Pinpoint the cell where the given text exists, returning its [X, Y] midpoint coordinate. 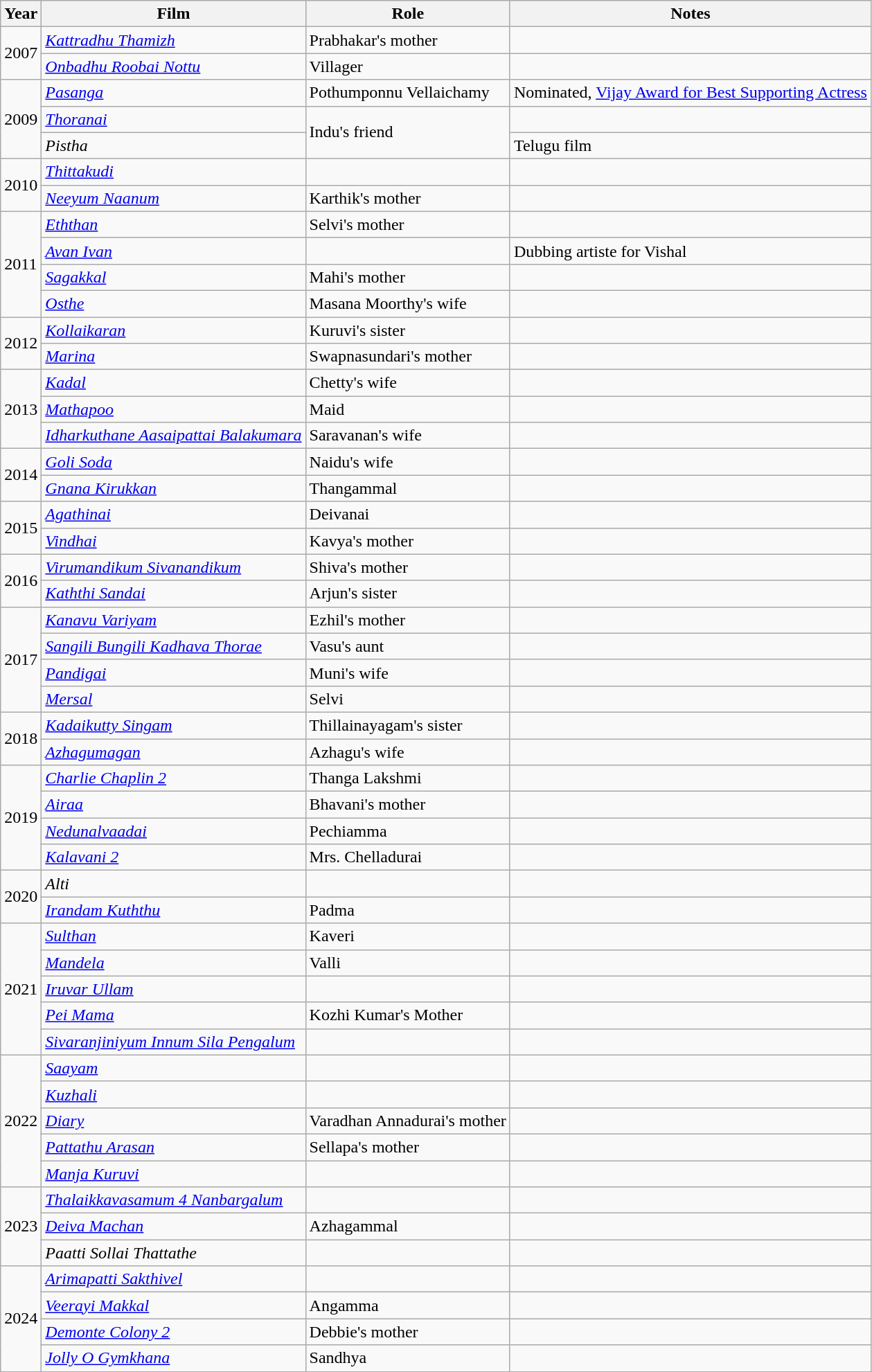
Alti [173, 884]
2023 [21, 1227]
Avan Ivan [173, 251]
Mersal [173, 699]
Idharkuthane Aasaipattai Balakumara [173, 436]
Kaththi Sandai [173, 594]
Prabhakar's mother [407, 40]
Jolly O Gymkhana [173, 1358]
2020 [21, 897]
Demonte Colony 2 [173, 1332]
Swapnasundari's mother [407, 357]
Mahi's mother [407, 277]
Sagakkal [173, 277]
Naidu's wife [407, 462]
Selvi [407, 699]
Neeyum Naanum [173, 198]
Padma [407, 910]
Kadal [173, 383]
Onbadhu Roobai Nottu [173, 66]
Irandam Kuththu [173, 910]
Pattathu Arasan [173, 1147]
Manja Kuruvi [173, 1174]
Varadhan Annadurai's mother [407, 1121]
2010 [21, 185]
Muni's wife [407, 672]
Gnana Kirukkan [173, 488]
Shiva's mother [407, 567]
Agathinai [173, 515]
Pechiamma [407, 831]
Pandigai [173, 672]
Sandhya [407, 1358]
Kattradhu Thamizh [173, 40]
Thoranai [173, 119]
Kollaikaran [173, 330]
Vindhai [173, 541]
Karthik's mother [407, 198]
Thanga Lakshmi [407, 778]
Nedunalvaadai [173, 831]
Dubbing artiste for Vishal [690, 251]
Saravanan's wife [407, 436]
Telugu film [690, 145]
Deivanai [407, 515]
Deiva Machan [173, 1227]
2011 [21, 264]
Thillainayagam's sister [407, 725]
Role [407, 14]
Azhagumagan [173, 751]
2021 [21, 989]
Eththan [173, 224]
Sellapa's mother [407, 1147]
2015 [21, 528]
Nominated, Vijay Award for Best Supporting Actress [690, 93]
Osthe [173, 303]
Kaveri [407, 936]
Selvi's mother [407, 224]
Ezhil's mother [407, 620]
Kozhi Kumar's Mother [407, 1015]
Kuzhali [173, 1094]
Year [21, 14]
2024 [21, 1319]
Goli Soda [173, 462]
Mathapoo [173, 409]
2012 [21, 344]
Kuruvi's sister [407, 330]
Notes [690, 14]
Iruvar Ullam [173, 989]
Saayam [173, 1068]
Marina [173, 357]
Azhagu's wife [407, 751]
2014 [21, 475]
Charlie Chaplin 2 [173, 778]
Thalaikkavasamum 4 Nanbargalum [173, 1200]
2018 [21, 738]
2017 [21, 659]
Masana Moorthy's wife [407, 303]
Indu's friend [407, 132]
Veerayi Makkal [173, 1306]
Kavya's mother [407, 541]
2019 [21, 818]
Airaa [173, 805]
Pasanga [173, 93]
Bhavani's mother [407, 805]
Thangammal [407, 488]
Pistha [173, 145]
2013 [21, 409]
Pei Mama [173, 1015]
Vasu's aunt [407, 646]
Paatti Sollai Thattathe [173, 1253]
2016 [21, 580]
Maid [407, 409]
Pothumponnu Vellaichamy [407, 93]
Debbie's mother [407, 1332]
Diary [173, 1121]
Sulthan [173, 936]
2007 [21, 53]
Thittakudi [173, 172]
Mrs. Chelladurai [407, 857]
Film [173, 14]
Angamma [407, 1306]
Sangili Bungili Kadhava Thorae [173, 646]
2009 [21, 119]
Kalavani 2 [173, 857]
Arjun's sister [407, 594]
Virumandikum Sivanandikum [173, 567]
Kanavu Variyam [173, 620]
Sivaranjiniyum Innum Sila Pengalum [173, 1042]
Valli [407, 963]
Azhagammal [407, 1227]
Chetty's wife [407, 383]
2022 [21, 1121]
Kadaikutty Singam [173, 725]
Arimapatti Sakthivel [173, 1279]
Mandela [173, 963]
Villager [407, 66]
